Return the (X, Y) coordinate for the center point of the cell that contains the specified text.  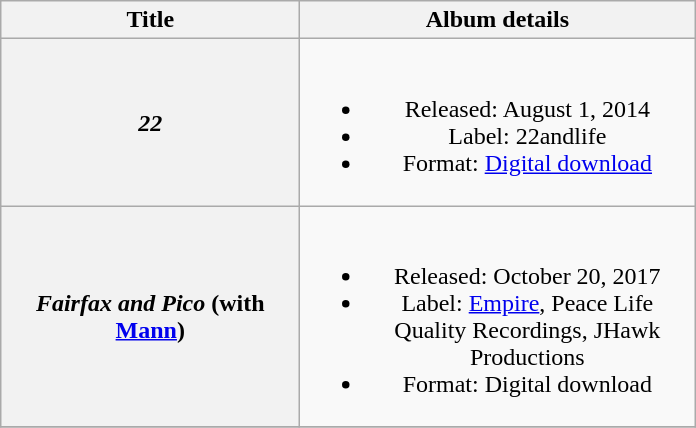
22 (150, 122)
Fairfax and Pico (with Mann) (150, 316)
Album details (498, 20)
Released: August 1, 2014Label: 22andlifeFormat: Digital download (498, 122)
Released: October 20, 2017Label: Empire, Peace Life Quality Recordings, JHawk ProductionsFormat: Digital download (498, 316)
Title (150, 20)
